Scan for the cell matching the given text and deliver its [x, y] coordinate at center. 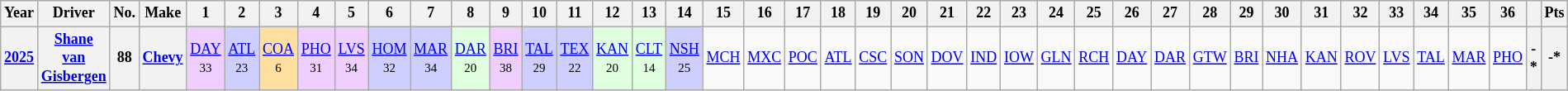
Pts [1554, 13]
PHO [1508, 58]
MAR34 [431, 58]
13 [649, 13]
15 [723, 13]
No. [124, 13]
ATL23 [242, 58]
NSH25 [684, 58]
TAL29 [539, 58]
Driver [73, 13]
32 [1361, 13]
88 [124, 58]
36 [1508, 13]
MCH [723, 58]
SON [910, 58]
BRI [1247, 58]
30 [1282, 13]
ROV [1361, 58]
MXC [765, 58]
COA6 [279, 58]
34 [1431, 13]
18 [838, 13]
35 [1469, 13]
25 [1094, 13]
1 [206, 13]
6 [390, 13]
4 [315, 13]
19 [874, 13]
24 [1056, 13]
IOW [1019, 58]
11 [575, 13]
16 [765, 13]
9 [505, 13]
NHA [1282, 58]
BRI38 [505, 58]
KAN [1321, 58]
23 [1019, 13]
10 [539, 13]
Make [163, 13]
CLT14 [649, 58]
2025 [20, 58]
17 [803, 13]
DAR20 [471, 58]
29 [1247, 13]
RCH [1094, 58]
DOV [947, 58]
ATL [838, 58]
TAL [1431, 58]
21 [947, 13]
LVS34 [352, 58]
28 [1210, 13]
LVS [1397, 58]
DAR [1171, 58]
GLN [1056, 58]
3 [279, 13]
POC [803, 58]
8 [471, 13]
7 [431, 13]
27 [1171, 13]
GTW [1210, 58]
DAY33 [206, 58]
TEX22 [575, 58]
HOM32 [390, 58]
DAY [1132, 58]
14 [684, 13]
MAR [1469, 58]
PHO31 [315, 58]
33 [1397, 13]
26 [1132, 13]
22 [984, 13]
Shane van Gisbergen [73, 58]
KAN20 [613, 58]
12 [613, 13]
5 [352, 13]
CSC [874, 58]
31 [1321, 13]
2 [242, 13]
Chevy [163, 58]
Year [20, 13]
IND [984, 58]
20 [910, 13]
